Return the [X, Y] coordinate for the center point of the cell that contains the specified text.  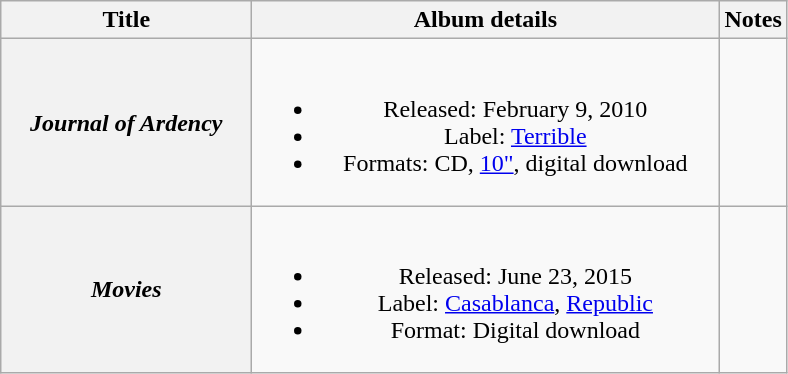
Album details [486, 20]
Title [126, 20]
Released: February 9, 2010Label: TerribleFormats: CD, 10", digital download [486, 122]
Released: June 23, 2015Label: Casablanca, RepublicFormat: Digital download [486, 290]
Journal of Ardency [126, 122]
Movies [126, 290]
Notes [753, 20]
